Pinpoint the cell where the given text exists, returning its (x, y) midpoint coordinate. 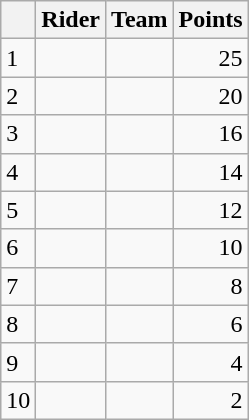
9 (18, 362)
1 (18, 58)
Points (210, 20)
25 (210, 58)
3 (18, 134)
7 (18, 286)
5 (18, 210)
16 (210, 134)
14 (210, 172)
Team (140, 20)
12 (210, 210)
Rider (71, 20)
20 (210, 96)
